Detect which cell encompasses the target text, then output its (x, y) center coordinate. 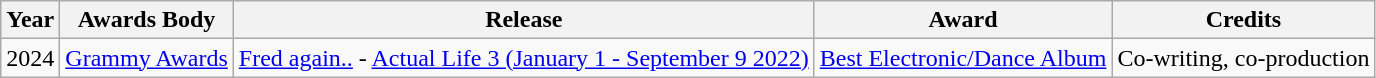
Release (524, 20)
Co-writing, co-production (1244, 58)
Award (963, 20)
Grammy Awards (147, 58)
2024 (30, 58)
Year (30, 20)
Awards Body (147, 20)
Best Electronic/Dance Album (963, 58)
Credits (1244, 20)
Fred again.. - Actual Life 3 (January 1 - September 9 2022) (524, 58)
